Determine the (x, y) coordinate at the center of the cell enclosing the given text.  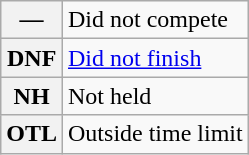
Did not compete (156, 20)
— (32, 20)
OTL (32, 134)
Did not finish (156, 58)
DNF (32, 58)
NH (32, 96)
Not held (156, 96)
Outside time limit (156, 134)
